Scan for the cell matching the given text and deliver its (x, y) coordinate at center. 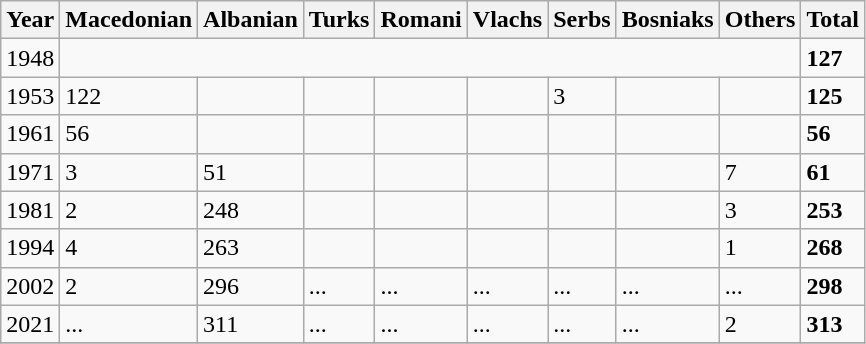
122 (129, 96)
2002 (30, 286)
1994 (30, 248)
125 (833, 96)
1981 (30, 210)
313 (833, 324)
Macedonian (129, 20)
248 (251, 210)
296 (251, 286)
1948 (30, 58)
51 (251, 172)
61 (833, 172)
7 (760, 172)
Serbs (582, 20)
1971 (30, 172)
Total (833, 20)
1961 (30, 134)
Romani (421, 20)
127 (833, 58)
4 (129, 248)
2021 (30, 324)
298 (833, 286)
263 (251, 248)
Turks (339, 20)
Others (760, 20)
253 (833, 210)
Vlachs (507, 20)
Year (30, 20)
1953 (30, 96)
Albanian (251, 20)
311 (251, 324)
268 (833, 248)
Bosniaks (668, 20)
1 (760, 248)
